Determine the (X, Y) coordinate at the center of the cell enclosing the given text.  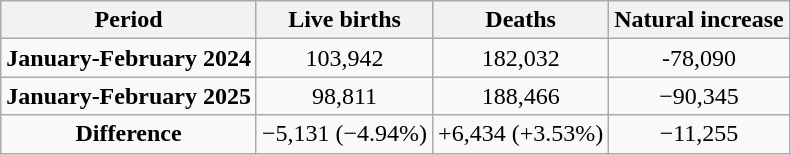
January-February 2024 (129, 58)
-78,090 (700, 58)
January-February 2025 (129, 96)
Live births (344, 20)
103,942 (344, 58)
−11,255 (700, 134)
182,032 (521, 58)
+6,434 (+3.53%) (521, 134)
Deaths (521, 20)
Natural increase (700, 20)
188,466 (521, 96)
98,811 (344, 96)
−90,345 (700, 96)
Period (129, 20)
Difference (129, 134)
−5,131 (−4.94%) (344, 134)
